Return [x, y] of the center of cell containing provided text 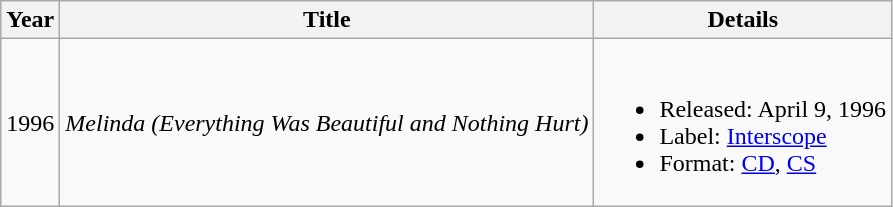
Title [327, 20]
1996 [30, 122]
Melinda (Everything Was Beautiful and Nothing Hurt) [327, 122]
Year [30, 20]
Details [743, 20]
Released: April 9, 1996Label: InterscopeFormat: CD, CS [743, 122]
